Locate the cell with the specified text and output its [X, Y] center coordinate. 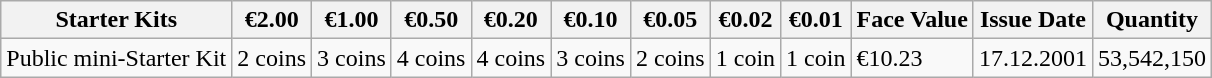
53,542,150 [1152, 58]
€0.20 [511, 20]
Face Value [912, 20]
€10.23 [912, 58]
€2.00 [272, 20]
€1.00 [352, 20]
€0.01 [816, 20]
€0.10 [591, 20]
17.12.2001 [1032, 58]
€0.05 [670, 20]
Starter Kits [116, 20]
Issue Date [1032, 20]
Public mini-Starter Kit [116, 58]
€0.50 [431, 20]
Quantity [1152, 20]
€0.02 [745, 20]
